Provide the [x, y] coordinate of the cell's center where the given text is located.  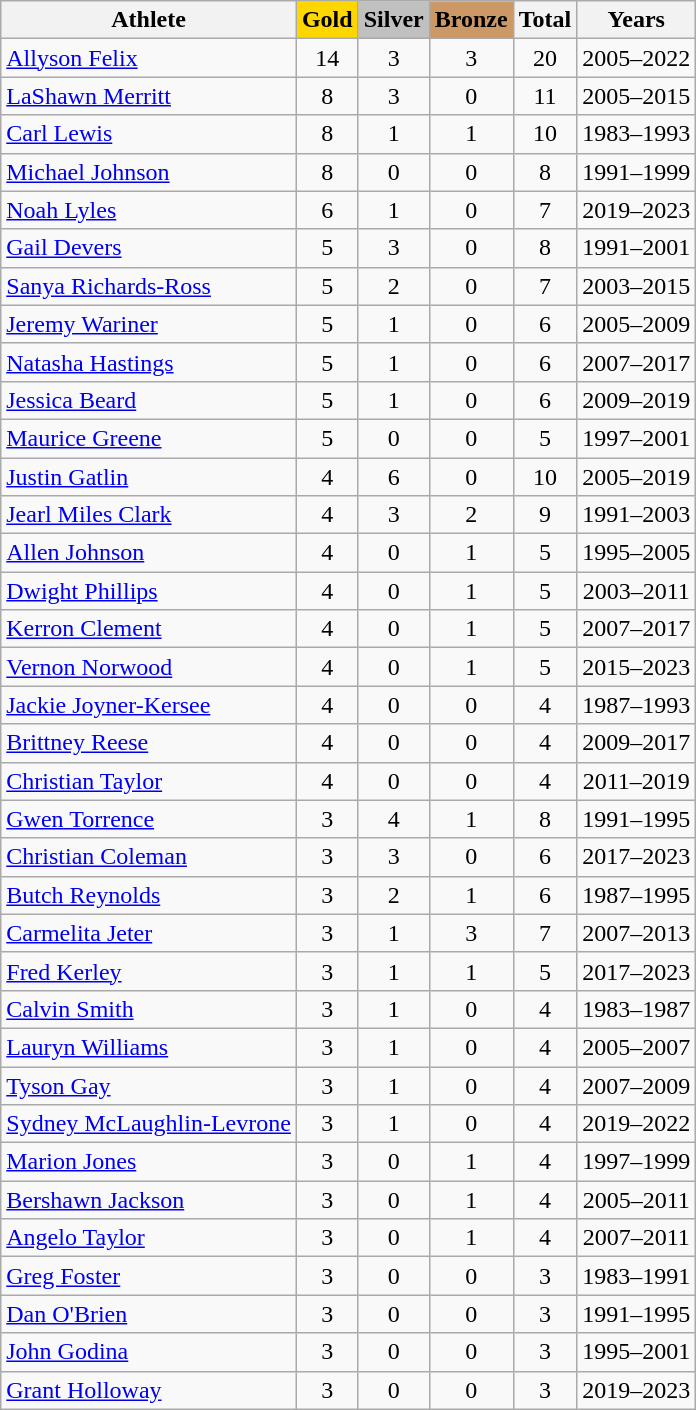
Michael Johnson [149, 172]
Jearl Miles Clark [149, 515]
11 [545, 96]
1995–2005 [636, 553]
Years [636, 20]
Angelo Taylor [149, 1238]
1991–2001 [636, 248]
Lauryn Williams [149, 1047]
2015–2023 [636, 667]
Gail Devers [149, 248]
Jessica Beard [149, 400]
2019–2022 [636, 1124]
2007–2011 [636, 1238]
Natasha Hastings [149, 362]
Brittney Reese [149, 743]
1983–1991 [636, 1276]
2003–2011 [636, 591]
1997–2001 [636, 438]
2009–2019 [636, 400]
LaShawn Merritt [149, 96]
2005–2022 [636, 58]
Allyson Felix [149, 58]
Greg Foster [149, 1276]
Vernon Norwood [149, 667]
1983–1993 [636, 134]
Silver [394, 20]
Jackie Joyner-Kersee [149, 705]
Dwight Phillips [149, 591]
Carmelita Jeter [149, 933]
Marion Jones [149, 1162]
Allen Johnson [149, 553]
20 [545, 58]
1991–2003 [636, 515]
2007–2013 [636, 933]
2005–2015 [636, 96]
2007–2009 [636, 1085]
Christian Taylor [149, 781]
Jeremy Wariner [149, 324]
1997–1999 [636, 1162]
Bershawn Jackson [149, 1200]
Tyson Gay [149, 1085]
1987–1993 [636, 705]
Sanya Richards-Ross [149, 286]
Sydney McLaughlin-Levrone [149, 1124]
9 [545, 515]
Calvin Smith [149, 1009]
2005–2011 [636, 1200]
Gwen Torrence [149, 819]
2011–2019 [636, 781]
Athlete [149, 20]
Kerron Clement [149, 629]
14 [327, 58]
1983–1987 [636, 1009]
Fred Kerley [149, 971]
Bronze [471, 20]
Carl Lewis [149, 134]
Christian Coleman [149, 857]
2005–2019 [636, 477]
1991–1999 [636, 172]
Butch Reynolds [149, 895]
2005–2007 [636, 1047]
1995–2001 [636, 1352]
John Godina [149, 1352]
Total [545, 20]
1987–1995 [636, 895]
Grant Holloway [149, 1390]
Maurice Greene [149, 438]
Dan O'Brien [149, 1314]
Noah Lyles [149, 210]
2005–2009 [636, 324]
2009–2017 [636, 743]
Gold [327, 20]
2003–2015 [636, 286]
Justin Gatlin [149, 477]
